Capture the cell that displays the provided text and extract its [X, Y] central coordinate. 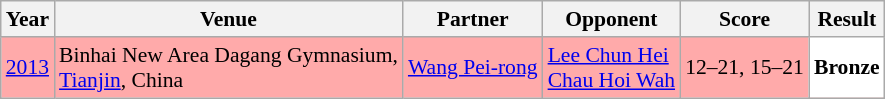
Year [28, 19]
Partner [473, 19]
Opponent [612, 19]
Result [847, 19]
Wang Pei-rong [473, 68]
12–21, 15–21 [744, 68]
Lee Chun Hei Chau Hoi Wah [612, 68]
Score [744, 19]
Venue [228, 19]
2013 [28, 68]
Bronze [847, 68]
Binhai New Area Dagang Gymnasium,Tianjin, China [228, 68]
